Locate the cell with the specified text and output its (X, Y) center coordinate. 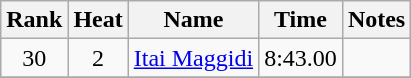
Notes (376, 20)
2 (98, 58)
30 (34, 58)
Heat (98, 20)
Name (193, 20)
Itai Maggidi (193, 58)
Rank (34, 20)
8:43.00 (301, 58)
Time (301, 20)
